Pinpoint the cell where the given text exists, returning its (X, Y) midpoint coordinate. 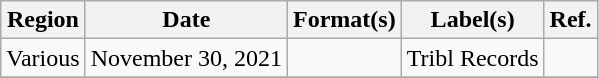
November 30, 2021 (186, 58)
Region (43, 20)
Ref. (570, 20)
Various (43, 58)
Tribl Records (472, 58)
Format(s) (345, 20)
Date (186, 20)
Label(s) (472, 20)
